Identify which cell holds the provided text, then report its [x, y] central coordinate. 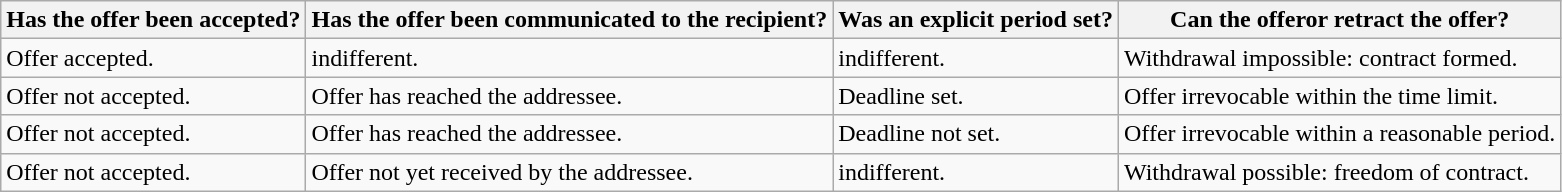
Deadline not set. [976, 134]
Offer accepted. [154, 58]
Withdrawal possible: freedom of contract. [1339, 172]
Offer irrevocable within a reasonable period. [1339, 134]
Offer irrevocable within the time limit. [1339, 96]
Withdrawal impossible: contract formed. [1339, 58]
Has the offer been communicated to the recipient? [570, 20]
Has the offer been accepted? [154, 20]
Can the offeror retract the offer? [1339, 20]
Was an explicit period set? [976, 20]
Offer not yet received by the addressee. [570, 172]
Deadline set. [976, 96]
